Determine the [X, Y] coordinate at the center of the cell enclosing the given text.  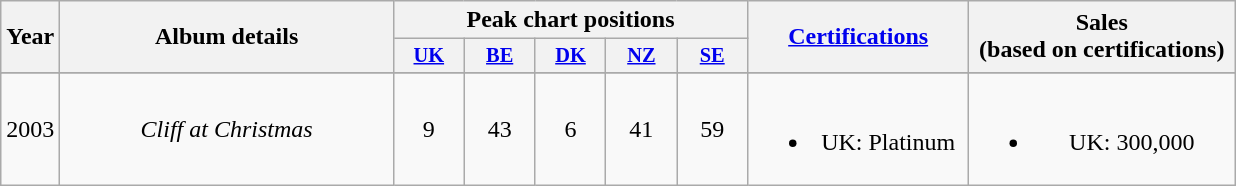
NZ [642, 56]
UK: Platinum [858, 128]
6 [570, 128]
UK [428, 56]
Year [30, 37]
Album details [227, 37]
SE [712, 56]
Certifications [858, 37]
DK [570, 56]
59 [712, 128]
43 [500, 128]
Peak chart positions [570, 20]
9 [428, 128]
Cliff at Christmas [227, 128]
BE [500, 56]
2003 [30, 128]
41 [642, 128]
Sales (based on certifications) [1102, 37]
UK: 300,000 [1102, 128]
